Locate the cell with the specified text and output its (x, y) center coordinate. 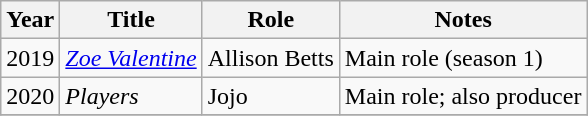
Main role; also producer (463, 96)
Allison Betts (270, 58)
Role (270, 20)
Jojo (270, 96)
Title (131, 20)
Year (30, 20)
2019 (30, 58)
Notes (463, 20)
Players (131, 96)
2020 (30, 96)
Main role (season 1) (463, 58)
Zoe Valentine (131, 58)
